Determine the (x, y) coordinate at the center of the cell enclosing the given text.  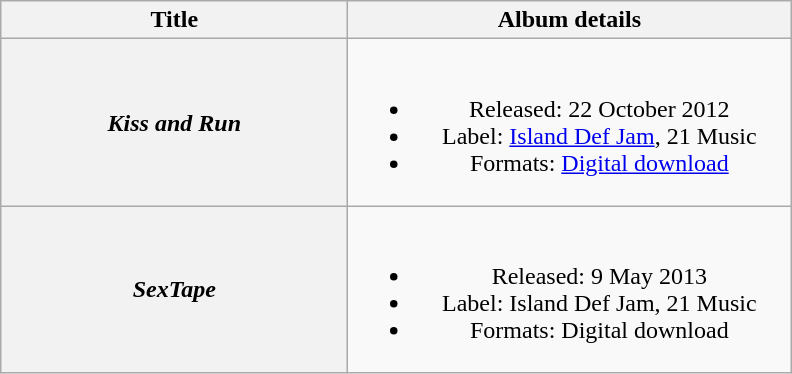
Released: 22 October 2012Label: Island Def Jam, 21 MusicFormats: Digital download (570, 122)
SexTape (174, 290)
Kiss and Run (174, 122)
Released: 9 May 2013Label: Island Def Jam, 21 MusicFormats: Digital download (570, 290)
Title (174, 20)
Album details (570, 20)
